Extract the [X, Y] coordinate from the center of the cell holding the provided text.  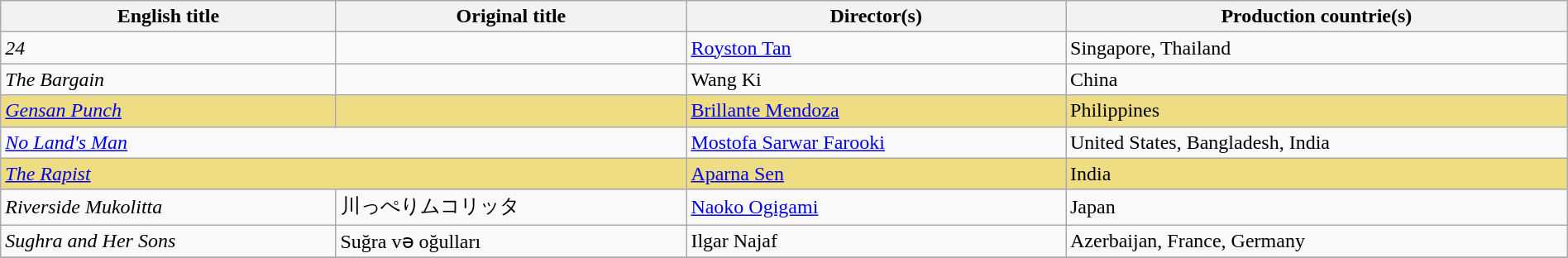
Sughra and Her Sons [169, 241]
India [1317, 174]
China [1317, 79]
Ilgar Najaf [877, 241]
Japan [1317, 207]
Philippines [1317, 111]
Original title [511, 17]
United States, Bangladesh, India [1317, 142]
Royston Tan [877, 48]
川っぺりムコリッタ [511, 207]
Production countrie(s) [1317, 17]
Mostofa Sarwar Farooki [877, 142]
Brillante Mendoza [877, 111]
No Land's Man [344, 142]
Azerbaijan, France, Germany [1317, 241]
The Bargain [169, 79]
The Rapist [344, 174]
Riverside Mukolitta [169, 207]
Wang Ki [877, 79]
English title [169, 17]
Singapore, Thailand [1317, 48]
Director(s) [877, 17]
Gensan Punch [169, 111]
Naoko Ogigami [877, 207]
Aparna Sen [877, 174]
Suğra və oğulları [511, 241]
24 [169, 48]
